Return the [X, Y] coordinate for the center point of the cell that contains the specified text.  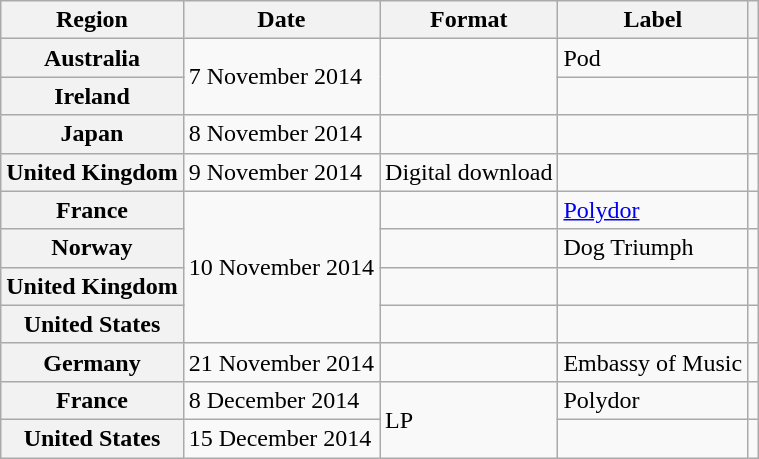
8 December 2014 [281, 400]
Dog Triumph [653, 248]
10 November 2014 [281, 267]
Region [92, 20]
8 November 2014 [281, 134]
Japan [92, 134]
Date [281, 20]
Australia [92, 58]
Norway [92, 248]
21 November 2014 [281, 362]
15 December 2014 [281, 438]
Embassy of Music [653, 362]
Ireland [92, 96]
Label [653, 20]
LP [469, 419]
Format [469, 20]
7 November 2014 [281, 77]
Digital download [469, 172]
Germany [92, 362]
9 November 2014 [281, 172]
Pod [653, 58]
